Capture the cell that displays the provided text and extract its (X, Y) central coordinate. 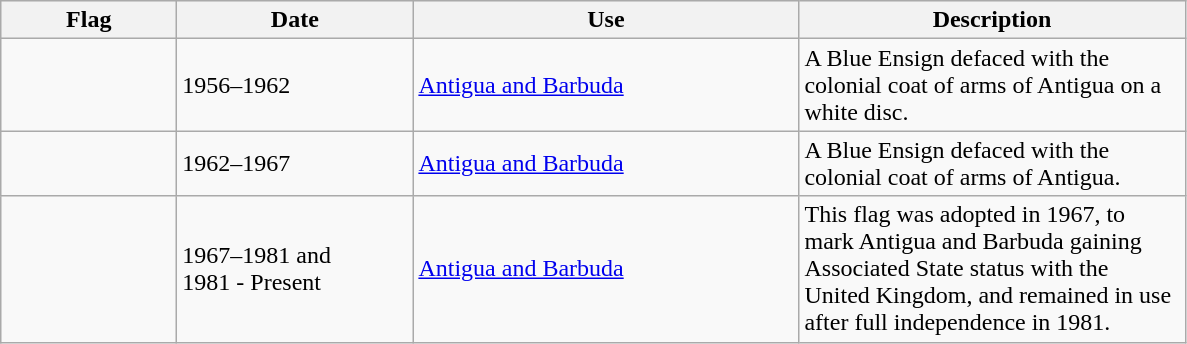
Use (606, 20)
A Blue Ensign defaced with the colonial coat of arms of Antigua. (992, 164)
1962–1967 (295, 164)
1956–1962 (295, 85)
Flag (89, 20)
1967–1981 and1981 - Present (295, 269)
Date (295, 20)
A Blue Ensign defaced with the colonial coat of arms of Antigua on a white disc. (992, 85)
Description (992, 20)
